Identify which cell holds the provided text, then report its (X, Y) central coordinate. 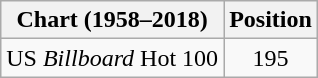
US Billboard Hot 100 (112, 58)
195 (271, 58)
Chart (1958–2018) (112, 20)
Position (271, 20)
